Capture the cell that displays the provided text and extract its [x, y] central coordinate. 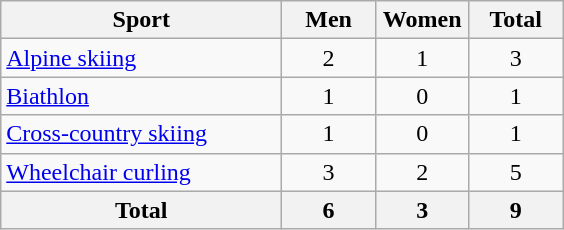
9 [516, 210]
Cross-country skiing [142, 134]
Wheelchair curling [142, 172]
5 [516, 172]
Biathlon [142, 96]
Alpine skiing [142, 58]
Sport [142, 20]
Women [422, 20]
Men [329, 20]
6 [329, 210]
